Scan for the cell matching the given text and deliver its (X, Y) coordinate at center. 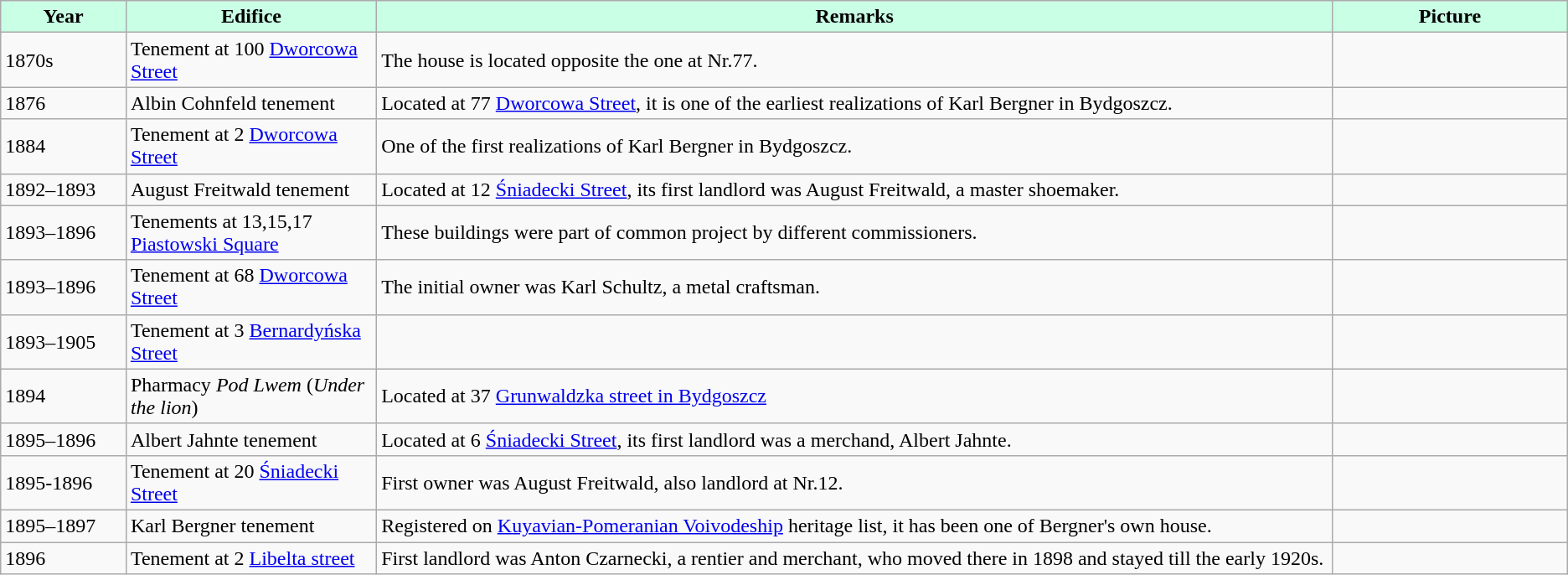
Registered on Kuyavian-Pomeranian Voivodeship heritage list, it has been one of Bergner's own house. (854, 526)
Albin Cohnfeld tenement (251, 103)
Tenement at 3 Bernardyńska Street (251, 342)
1892–1893 (64, 189)
Tenement at 68 Dworcowa Street (251, 287)
1896 (64, 557)
Edifice (251, 17)
Tenements at 13,15,17 Piastowski Square (251, 233)
August Freitwald tenement (251, 189)
Tenement at 100 Dworcowa Street (251, 60)
Located at 77 Dworcowa Street, it is one of the earliest realizations of Karl Bergner in Bydgoszcz. (854, 103)
Tenement at 2 Libelta street (251, 557)
Tenement at 20 Śniadecki Street (251, 483)
The house is located opposite the one at Nr.77. (854, 60)
Pharmacy Pod Lwem (Under the lion) (251, 396)
1895-1896 (64, 483)
One of the first realizations of Karl Bergner in Bydgoszcz. (854, 146)
Year (64, 17)
1894 (64, 396)
1870s (64, 60)
These buildings were part of common project by different commissioners. (854, 233)
Located at 12 Śniadecki Street, its first landlord was August Freitwald, a master shoemaker. (854, 189)
Albert Jahnte tenement (251, 439)
Located at 37 Grunwaldzka street in Bydgoszcz (854, 396)
Karl Bergner tenement (251, 526)
First owner was August Freitwald, also landlord at Nr.12. (854, 483)
Remarks (854, 17)
1876 (64, 103)
1884 (64, 146)
First landlord was Anton Czarnecki, a rentier and merchant, who moved there in 1898 and stayed till the early 1920s. (854, 557)
Located at 6 Śniadecki Street, its first landlord was a merchand, Albert Jahnte. (854, 439)
Tenement at 2 Dworcowa Street (251, 146)
1895–1897 (64, 526)
1893–1905 (64, 342)
1895–1896 (64, 439)
Picture (1451, 17)
The initial owner was Karl Schultz, a metal craftsman. (854, 287)
